Extract the (X, Y) coordinate from the center of the cell holding the provided text.  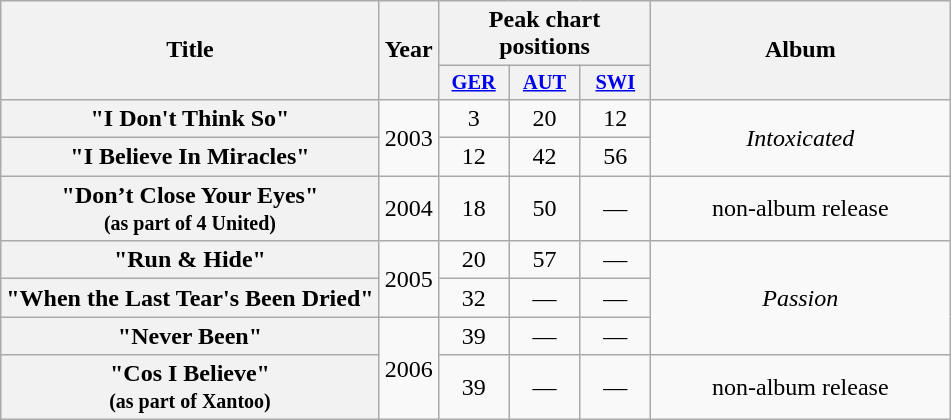
GER (474, 83)
Album (800, 50)
56 (616, 157)
"Run & Hide" (190, 260)
18 (474, 208)
42 (544, 157)
57 (544, 260)
Title (190, 50)
Intoxicated (800, 137)
2005 (408, 279)
2006 (408, 368)
3 (474, 118)
"I Believe In Miracles" (190, 157)
"Never Been" (190, 336)
"When the Last Tear's Been Dried" (190, 298)
"I Don't Think So" (190, 118)
Passion (800, 298)
2004 (408, 208)
2003 (408, 137)
Year (408, 50)
"Cos I Believe" (as part of Xantoo) (190, 388)
"Don’t Close Your Eyes" (as part of 4 United) (190, 208)
50 (544, 208)
32 (474, 298)
AUT (544, 83)
Peak chart positions (544, 34)
SWI (616, 83)
